Pinpoint the cell where the given text exists, returning its [X, Y] midpoint coordinate. 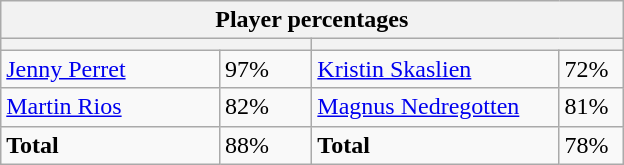
Jenny Perret [110, 69]
Magnus Nedregotten [436, 107]
Player percentages [312, 20]
Kristin Skaslien [436, 69]
78% [591, 145]
88% [265, 145]
72% [591, 69]
81% [591, 107]
82% [265, 107]
Martin Rios [110, 107]
97% [265, 69]
